Return [x, y] of the center of cell containing provided text 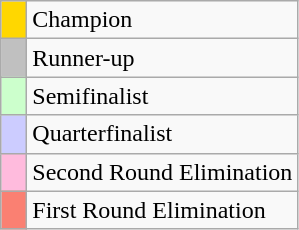
Runner-up [162, 58]
Second Round Elimination [162, 172]
Semifinalist [162, 96]
First Round Elimination [162, 210]
Champion [162, 20]
Quarterfinalist [162, 134]
